Pinpoint the cell where the given text exists, returning its [x, y] midpoint coordinate. 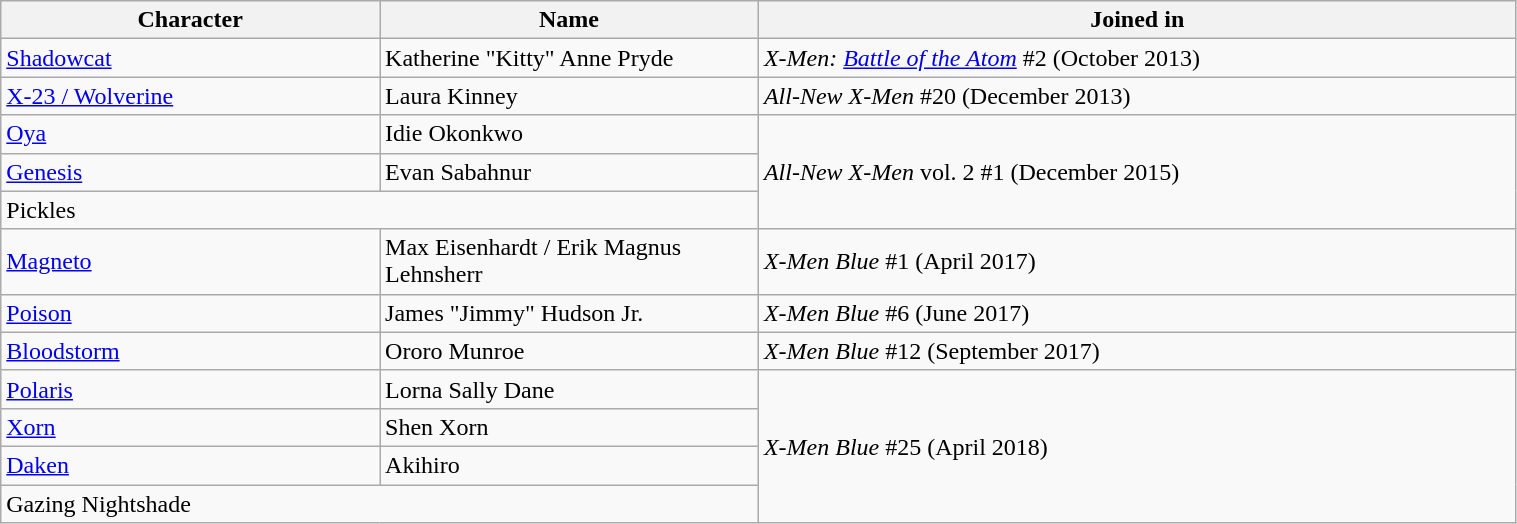
Xorn [190, 427]
Ororo Munroe [570, 351]
Idie Okonkwo [570, 134]
Poison [190, 313]
X-23 / Wolverine [190, 96]
Lorna Sally Dane [570, 389]
Laura Kinney [570, 96]
James "Jimmy" Hudson Jr. [570, 313]
Shen Xorn [570, 427]
All-New X-Men #20 (December 2013) [1137, 96]
Akihiro [570, 465]
Pickles [380, 210]
Genesis [190, 172]
Daken [190, 465]
Name [570, 20]
Magneto [190, 262]
X-Men Blue #25 (April 2018) [1137, 446]
All-New X-Men vol. 2 #1 (December 2015) [1137, 172]
Joined in [1137, 20]
Gazing Nightshade [380, 503]
X-Men Blue #1 (April 2017) [1137, 262]
X-Men Blue #12 (September 2017) [1137, 351]
Polaris [190, 389]
Shadowcat [190, 58]
Katherine "Kitty" Anne Pryde [570, 58]
Oya [190, 134]
Max Eisenhardt / Erik Magnus Lehnsherr [570, 262]
Character [190, 20]
Evan Sabahnur [570, 172]
X-Men: Battle of the Atom #2 (October 2013) [1137, 58]
Bloodstorm [190, 351]
X-Men Blue #6 (June 2017) [1137, 313]
